Identify which cell holds the provided text, then report its (x, y) central coordinate. 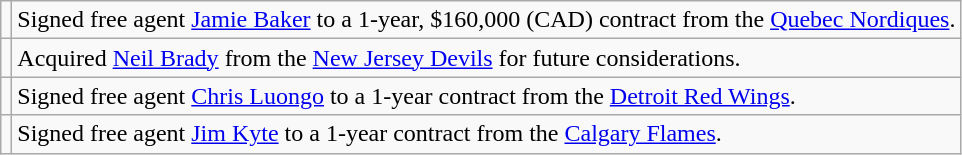
Signed free agent Jim Kyte to a 1-year contract from the Calgary Flames. (486, 134)
Signed free agent Chris Luongo to a 1-year contract from the Detroit Red Wings. (486, 96)
Acquired Neil Brady from the New Jersey Devils for future considerations. (486, 58)
Signed free agent Jamie Baker to a 1-year, $160,000 (CAD) contract from the Quebec Nordiques. (486, 20)
